From the cell containing the given text, extract its center point as (X, Y) coordinate. 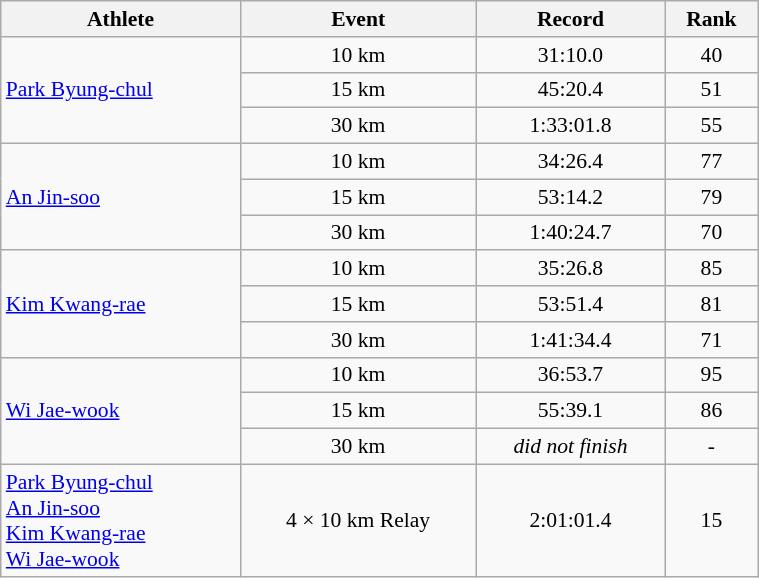
Park Byung-chulAn Jin-soo Kim Kwang-rae Wi Jae-wook (121, 520)
Record (570, 19)
Wi Jae-wook (121, 410)
1:33:01.8 (570, 126)
71 (711, 340)
34:26.4 (570, 162)
51 (711, 90)
35:26.8 (570, 269)
45:20.4 (570, 90)
2:01:01.4 (570, 520)
15 (711, 520)
36:53.7 (570, 375)
1:41:34.4 (570, 340)
did not finish (570, 447)
85 (711, 269)
1:40:24.7 (570, 233)
40 (711, 55)
An Jin-soo (121, 198)
31:10.0 (570, 55)
53:51.4 (570, 304)
53:14.2 (570, 197)
70 (711, 233)
Park Byung-chul (121, 90)
Kim Kwang-rae (121, 304)
55:39.1 (570, 411)
79 (711, 197)
81 (711, 304)
Event (358, 19)
Rank (711, 19)
95 (711, 375)
Athlete (121, 19)
- (711, 447)
77 (711, 162)
4 × 10 km Relay (358, 520)
86 (711, 411)
55 (711, 126)
